Output the [x, y] coordinate of the center of the cell containing the given text.  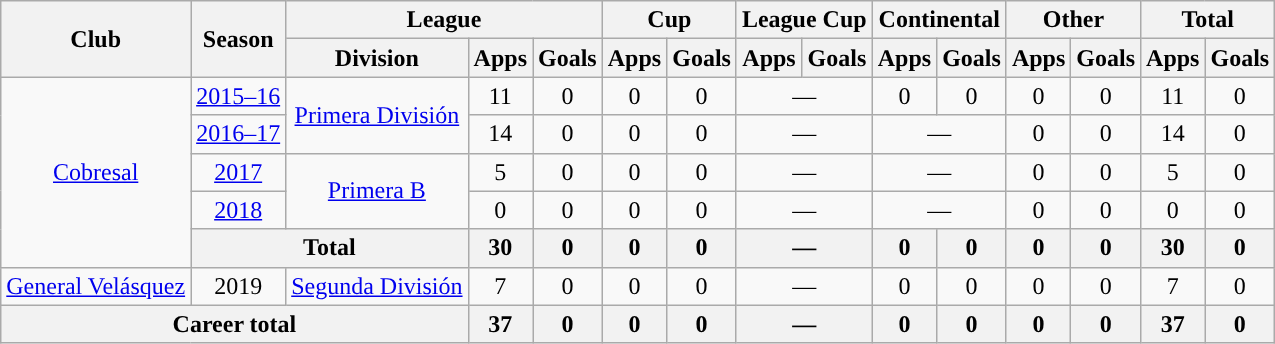
Club [96, 39]
General Velásquez [96, 286]
Other [1073, 20]
Primera B [377, 191]
Cup [669, 20]
Career total [234, 324]
2017 [238, 172]
Segunda División [377, 286]
Division [377, 58]
League Cup [804, 20]
2019 [238, 286]
2015–16 [238, 96]
Primera División [377, 115]
2018 [238, 210]
League [444, 20]
Season [238, 39]
Continental [939, 20]
2016–17 [238, 134]
Cobresal [96, 172]
